Capture the cell that displays the provided text and extract its [x, y] central coordinate. 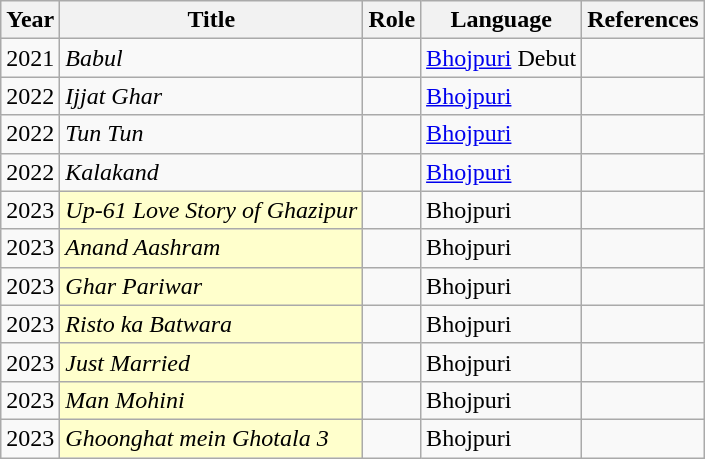
Up-61 Love Story of Ghazipur [212, 210]
2021 [30, 58]
Risto ka Batwara [212, 324]
Ijjat Ghar [212, 96]
Man Mohini [212, 400]
Role [392, 20]
Bhojpuri Debut [502, 58]
Title [212, 20]
Language [502, 20]
Ghar Pariwar [212, 286]
Anand Aashram [212, 248]
Kalakand [212, 172]
Tun Tun [212, 134]
Just Married [212, 362]
Year [30, 20]
References [644, 20]
Ghoonghat mein Ghotala 3 [212, 438]
Babul [212, 58]
